Return the (x, y) coordinate for the center point of the cell that contains the specified text.  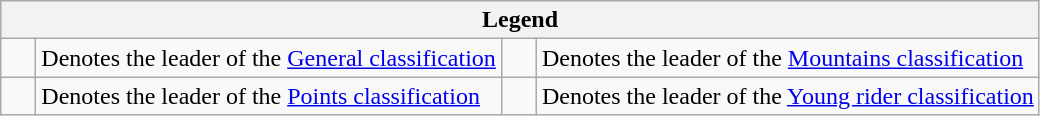
Denotes the leader of the Mountains classification (788, 58)
Denotes the leader of the General classification (269, 58)
Denotes the leader of the Points classification (269, 96)
Legend (520, 20)
Denotes the leader of the Young rider classification (788, 96)
